Extract the [x, y] coordinate from the center of the cell holding the provided text.  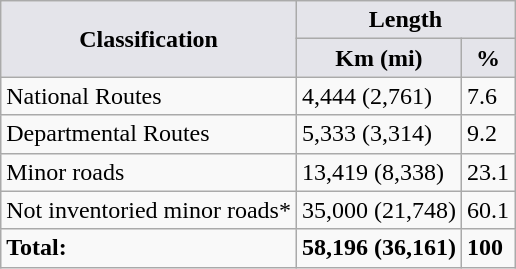
5,333 (3,314) [378, 134]
13,419 (8,338) [378, 172]
23.1 [488, 172]
Classification [149, 39]
Minor roads [149, 172]
60.1 [488, 210]
100 [488, 248]
4,444 (2,761) [378, 96]
Km (mi) [378, 58]
% [488, 58]
Not inventoried minor roads* [149, 210]
National Routes [149, 96]
58,196 (36,161) [378, 248]
7.6 [488, 96]
Length [405, 20]
Departmental Routes [149, 134]
9.2 [488, 134]
Total: [149, 248]
35,000 (21,748) [378, 210]
